Locate the cell with the specified text and output its (x, y) center coordinate. 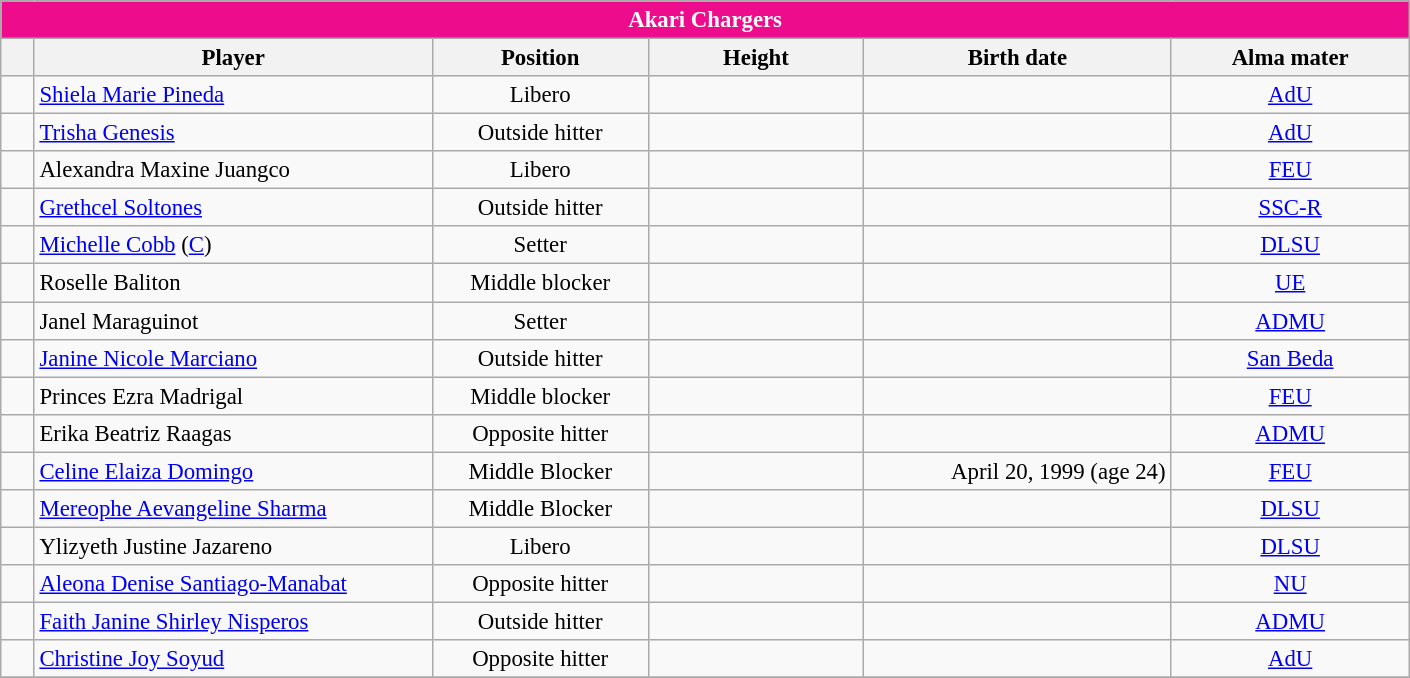
Player (233, 58)
Birth date (1018, 58)
Christine Joy Soyud (233, 659)
Position (540, 58)
Alexandra Maxine Juangco (233, 170)
Roselle Baliton (233, 283)
Alma mater (1290, 58)
Celine Elaiza Domingo (233, 471)
Mereophe Aevangeline Sharma (233, 509)
Faith Janine Shirley Nisperos (233, 621)
UE (1290, 283)
Trisha Genesis (233, 133)
Michelle Cobb (C) (233, 245)
Height (756, 58)
Janine Nicole Marciano (233, 358)
Shiela Marie Pineda (233, 95)
Princes Ezra Madrigal (233, 396)
SSC-R (1290, 208)
Janel Maraguinot (233, 321)
NU (1290, 584)
Aleona Denise Santiago-Manabat (233, 584)
April 20, 1999 (age 24) (1018, 471)
Erika Beatriz Raagas (233, 433)
Grethcel Soltones (233, 208)
Akari Chargers (706, 20)
San Beda (1290, 358)
Ylizyeth Justine Jazareno (233, 546)
